Find where the given text appears and provide that cell's center as [X, Y] coordinate. 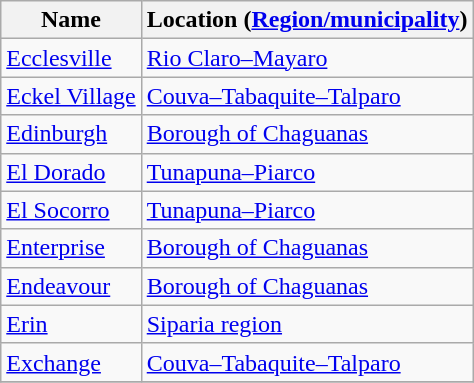
Rio Claro–Mayaro [307, 58]
Enterprise [71, 248]
Endeavour [71, 286]
Location (Region/municipality) [307, 20]
Eckel Village [71, 96]
El Dorado [71, 172]
Siparia region [307, 324]
Erin [71, 324]
Exchange [71, 362]
El Socorro [71, 210]
Ecclesville [71, 58]
Name [71, 20]
Edinburgh [71, 134]
